Pinpoint the cell where the given text exists, returning its (x, y) midpoint coordinate. 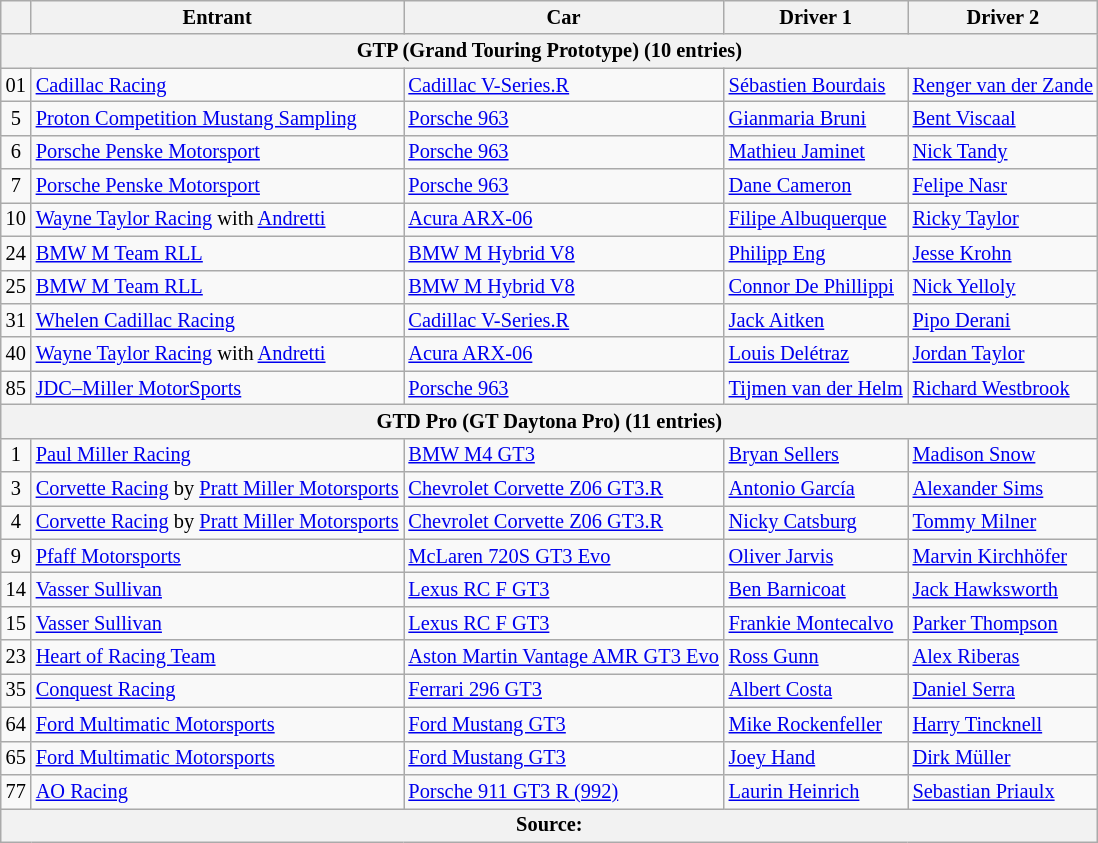
Antonio García (816, 489)
40 (16, 354)
Daniel Serra (1003, 690)
Jesse Krohn (1003, 253)
Porsche 911 GT3 R (992) (564, 791)
15 (16, 623)
GTD Pro (GT Daytona Pro) (11 entries) (550, 421)
Entrant (218, 17)
31 (16, 320)
1 (16, 455)
14 (16, 589)
McLaren 720S GT3 Evo (564, 556)
Gianmaria Bruni (816, 118)
Philipp Eng (816, 253)
Nick Tandy (1003, 152)
7 (16, 186)
Harry Tincknell (1003, 724)
Alexander Sims (1003, 489)
Jack Hawksworth (1003, 589)
Heart of Racing Team (218, 657)
65 (16, 758)
Conquest Racing (218, 690)
Cadillac Racing (218, 85)
Paul Miller Racing (218, 455)
Sébastien Bourdais (816, 85)
Pfaff Motorsports (218, 556)
10 (16, 219)
6 (16, 152)
Ricky Taylor (1003, 219)
Driver 2 (1003, 17)
Ben Barnicoat (816, 589)
25 (16, 287)
Bent Viscaal (1003, 118)
Tommy Milner (1003, 522)
85 (16, 388)
5 (16, 118)
Parker Thompson (1003, 623)
Louis Delétraz (816, 354)
Pipo Derani (1003, 320)
BMW M4 GT3 (564, 455)
9 (16, 556)
64 (16, 724)
Oliver Jarvis (816, 556)
Ross Gunn (816, 657)
77 (16, 791)
Ferrari 296 GT3 (564, 690)
Jordan Taylor (1003, 354)
Driver 1 (816, 17)
Filipe Albuquerque (816, 219)
Alex Riberas (1003, 657)
23 (16, 657)
Joey Hand (816, 758)
Tijmen van der Helm (816, 388)
Proton Competition Mustang Sampling (218, 118)
Nicky Catsburg (816, 522)
Bryan Sellers (816, 455)
24 (16, 253)
Sebastian Priaulx (1003, 791)
Car (564, 17)
Felipe Nasr (1003, 186)
Aston Martin Vantage AMR GT3 Evo (564, 657)
JDC–Miller MotorSports (218, 388)
Nick Yelloly (1003, 287)
Source: (550, 825)
AO Racing (218, 791)
01 (16, 85)
Connor De Phillippi (816, 287)
GTP (Grand Touring Prototype) (10 entries) (550, 51)
Jack Aitken (816, 320)
Dane Cameron (816, 186)
Albert Costa (816, 690)
Marvin Kirchhöfer (1003, 556)
Renger van der Zande (1003, 85)
3 (16, 489)
Frankie Montecalvo (816, 623)
Richard Westbrook (1003, 388)
Dirk Müller (1003, 758)
Laurin Heinrich (816, 791)
4 (16, 522)
Mathieu Jaminet (816, 152)
Mike Rockenfeller (816, 724)
35 (16, 690)
Madison Snow (1003, 455)
Whelen Cadillac Racing (218, 320)
